Identify which cell holds the provided text, then report its [x, y] central coordinate. 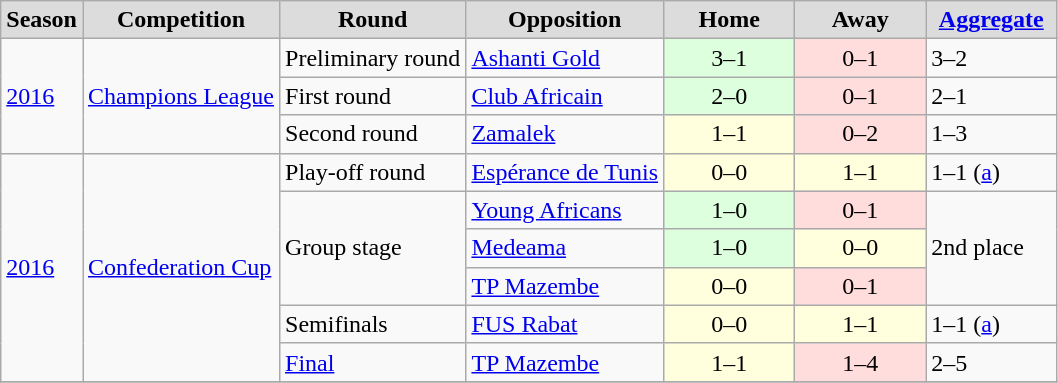
Competition [180, 20]
Confederation Cup [180, 267]
Preliminary round [373, 58]
2–5 [992, 362]
Espérance de Tunis [565, 172]
Away [860, 20]
Group stage [373, 248]
First round [373, 96]
Second round [373, 134]
FUS Rabat [565, 324]
2nd place [992, 248]
Young Africans [565, 210]
Ashanti Gold [565, 58]
3–1 [730, 58]
1–3 [992, 134]
1–4 [860, 362]
3–2 [992, 58]
0–2 [860, 134]
Play-off round [373, 172]
Zamalek [565, 134]
Season [42, 20]
2–1 [992, 96]
Semifinals [373, 324]
Aggregate [992, 20]
Club Africain [565, 96]
Opposition [565, 20]
Medeama [565, 248]
Home [730, 20]
Champions League [180, 96]
2–0 [730, 96]
Final [373, 362]
Round [373, 20]
